Capture the cell that displays the provided text and extract its [X, Y] central coordinate. 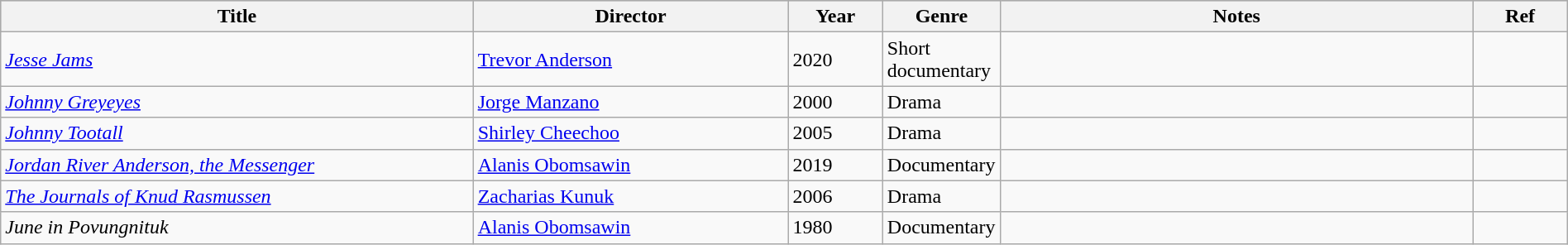
2005 [835, 133]
2000 [835, 102]
2019 [835, 165]
Director [630, 17]
Ref [1520, 17]
Notes [1237, 17]
The Journals of Knud Rasmussen [237, 196]
Genre [941, 17]
Jordan River Anderson, the Messenger [237, 165]
Zacharias Kunuk [630, 196]
Jorge Manzano [630, 102]
Short documentary [941, 60]
Johnny Greyeyes [237, 102]
2020 [835, 60]
Johnny Tootall [237, 133]
Jesse Jams [237, 60]
Title [237, 17]
Shirley Cheechoo [630, 133]
Trevor Anderson [630, 60]
1980 [835, 228]
June in Povungnituk [237, 228]
Year [835, 17]
2006 [835, 196]
